Extract the (X, Y) coordinate from the center of the cell holding the provided text.  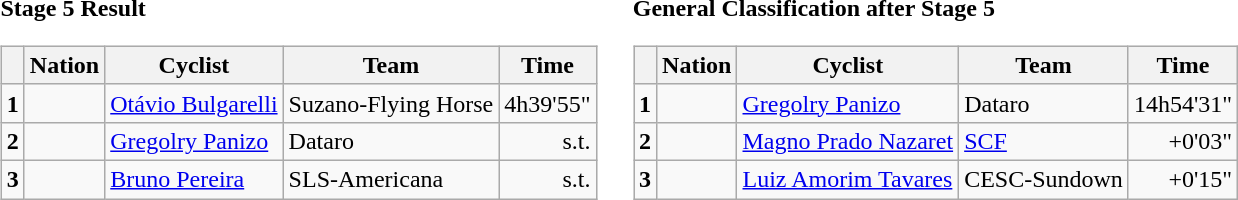
Suzano-Flying Horse (391, 103)
+0'15" (1182, 179)
Luiz Amorim Tavares (848, 179)
CESC-Sundown (1044, 179)
Bruno Pereira (194, 179)
Otávio Bulgarelli (194, 103)
14h54'31" (1182, 103)
4h39'55" (548, 103)
SLS-Americana (391, 179)
Magno Prado Nazaret (848, 141)
SCF (1044, 141)
+0'03" (1182, 141)
